Find where the given text appears and provide that cell's center as [x, y] coordinate. 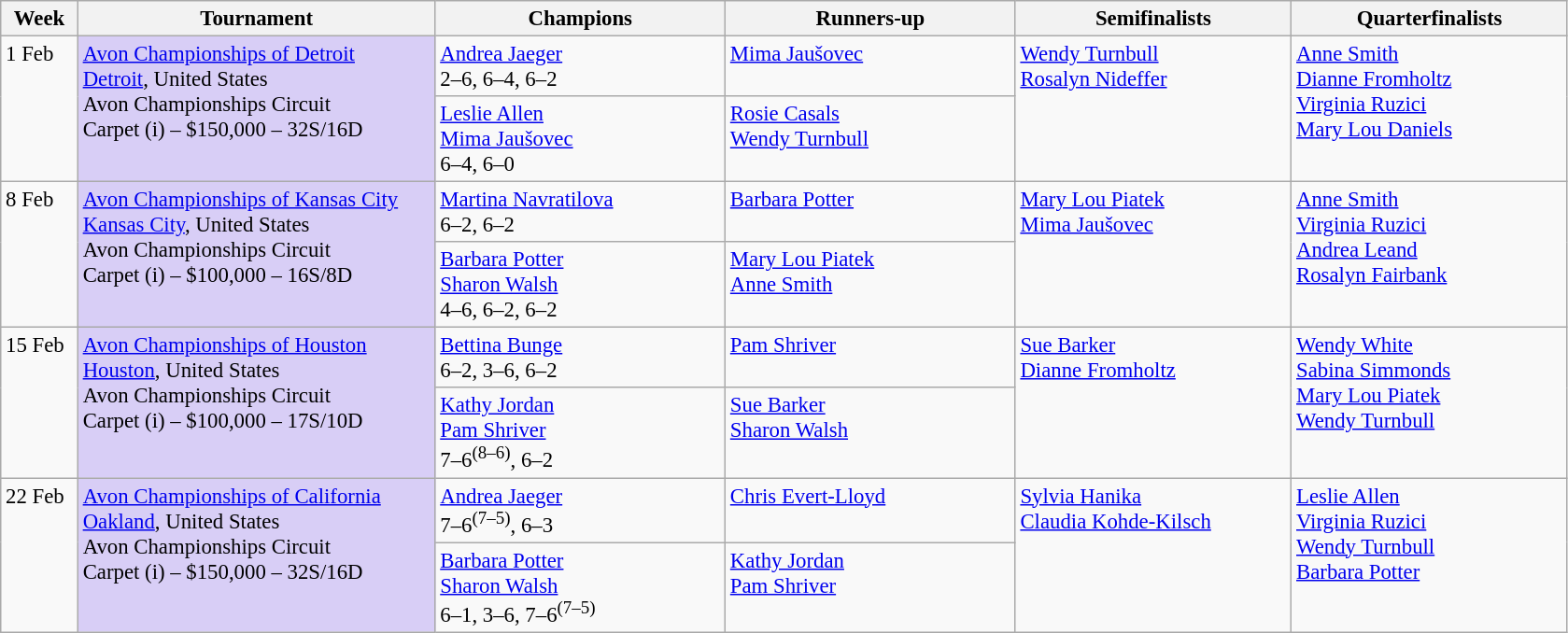
Barbara Potter Sharon Walsh6–1, 3–6, 7–6(7–5) [581, 587]
Chris Evert-Lloyd [870, 510]
Tournament [256, 19]
1 Feb [39, 109]
Avon Championships of Houston Houston, United StatesAvon Championships Circuit Carpet (i) – $100,000 – 17S/10D [256, 403]
Andrea Jaeger 7–6(7–5), 6–3 [581, 510]
Quarterfinalists [1430, 19]
Semifinalists [1153, 19]
Kathy Jordan Pam Shriver [870, 587]
Pam Shriver [870, 359]
Runners-up [870, 19]
Anne Smith Dianne Fromholtz Virginia Ruzici Mary Lou Daniels [1430, 109]
Sue Barker Sharon Walsh [870, 433]
Leslie Allen Mima Jaušovec 6–4, 6–0 [581, 139]
8 Feb [39, 255]
Avon Championships of Kansas City Kansas City, United States Avon Championships CircuitCarpet (i) – $100,000 – 16S/8D [256, 255]
Mary Lou Piatek Anne Smith [870, 285]
Bettina Bunge6–2, 3–6, 6–2 [581, 359]
Anne Smith Virginia Ruzici Andrea Leand Rosalyn Fairbank [1430, 255]
Barbara Potter Sharon Walsh 4–6, 6–2, 6–2 [581, 285]
Wendy Turnbull Rosalyn Nideffer [1153, 109]
Andrea Jaeger 2–6, 6–4, 6–2 [581, 67]
Leslie Allen Virginia Ruzici Wendy Turnbull Barbara Potter [1430, 555]
Week [39, 19]
Martina Navratilova 6–2, 6–2 [581, 213]
Mary Lou Piatek Mima Jaušovec [1153, 255]
Wendy White Sabina Simmonds Mary Lou Piatek Wendy Turnbull [1430, 403]
15 Feb [39, 403]
Avon Championships of Detroit Detroit, United States Avon Championships CircuitCarpet (i) – $150,000 – 32S/16D [256, 109]
Avon Championships of California Oakland, United StatesAvon Championships Circuit Carpet (i) – $150,000 – 32S/16D [256, 555]
Sylvia Hanika Claudia Kohde-Kilsch [1153, 555]
Mima Jaušovec [870, 67]
Kathy Jordan Pam Shriver 7–6(8–6), 6–2 [581, 433]
Rosie Casals Wendy Turnbull [870, 139]
22 Feb [39, 555]
Barbara Potter [870, 213]
Champions [581, 19]
Sue Barker Dianne Fromholtz [1153, 403]
